Provide the (X, Y) coordinate of the cell's center where the given text is located.  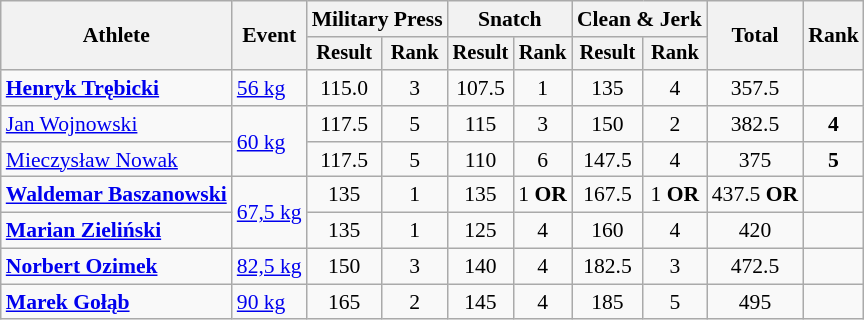
Jan Wojnowski (116, 124)
115.0 (344, 88)
167.5 (608, 195)
437.5 OR (755, 195)
185 (608, 302)
Total (755, 36)
110 (481, 160)
Mieczysław Nowak (116, 160)
Snatch (510, 19)
Norbert Ozimek (116, 267)
Clean & Jerk (640, 19)
90 kg (270, 302)
165 (344, 302)
Military Press (378, 19)
147.5 (608, 160)
125 (481, 231)
Marek Gołąb (116, 302)
Event (270, 36)
6 (542, 160)
60 kg (270, 142)
145 (481, 302)
382.5 (755, 124)
Athlete (116, 36)
140 (481, 267)
472.5 (755, 267)
107.5 (481, 88)
495 (755, 302)
160 (608, 231)
Marian Zieliński (116, 231)
Waldemar Baszanowski (116, 195)
Henryk Trębicki (116, 88)
357.5 (755, 88)
82,5 kg (270, 267)
375 (755, 160)
67,5 kg (270, 212)
420 (755, 231)
115 (481, 124)
56 kg (270, 88)
182.5 (608, 267)
